Output the (X, Y) coordinate of the center of the cell containing the given text.  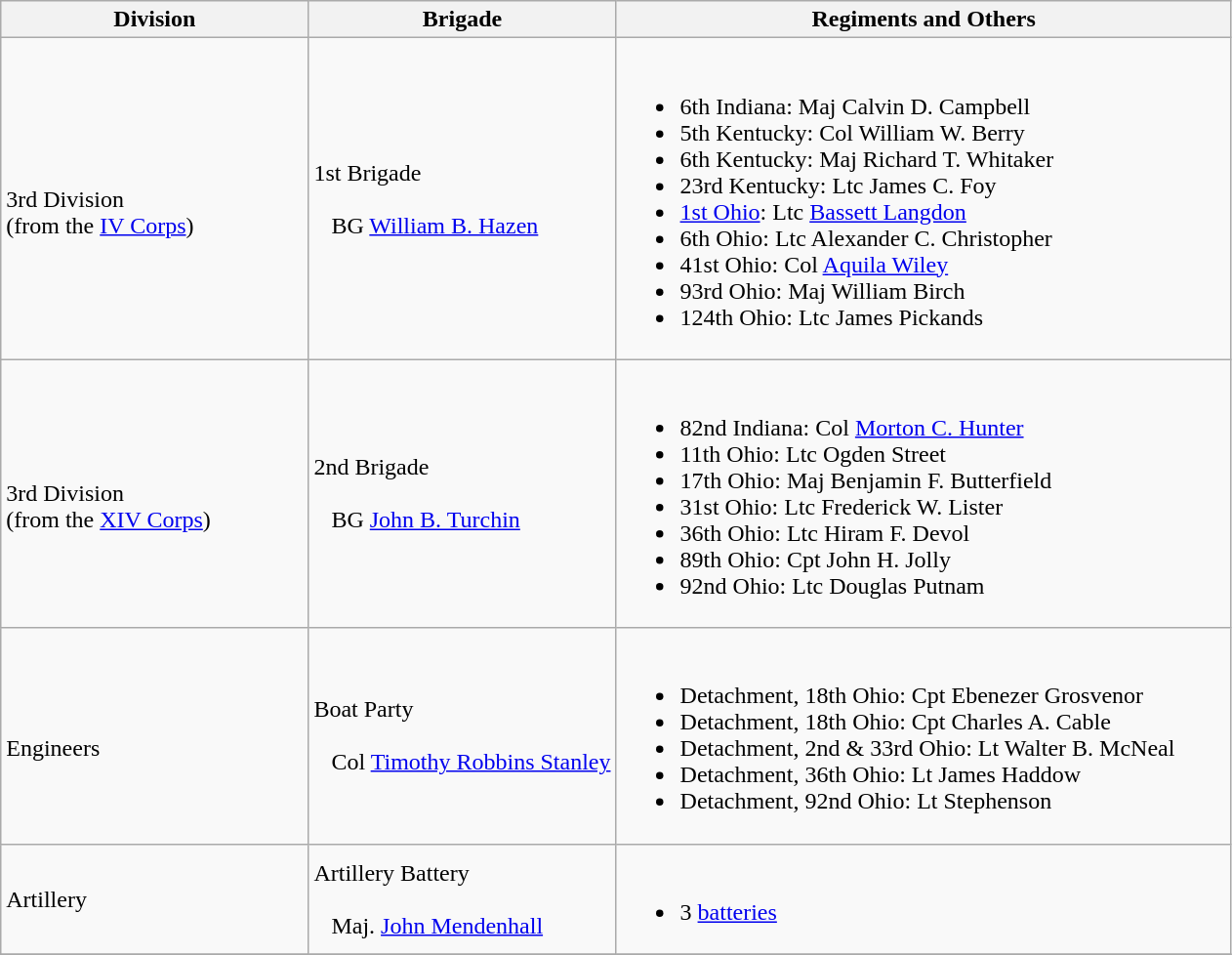
3rd Division(from the IV Corps) (154, 199)
Regiments and Others (924, 20)
3rd Division(from the XIV Corps) (154, 494)
Artillery Battery Maj. John Mendenhall (463, 898)
1st Brigade BG William B. Hazen (463, 199)
Engineers (154, 736)
Artillery (154, 898)
Brigade (463, 20)
Boat Party Col Timothy Robbins Stanley (463, 736)
2nd Brigade BG John B. Turchin (463, 494)
Division (154, 20)
3 batteries (924, 898)
